Capture the cell that displays the provided text and extract its [X, Y] central coordinate. 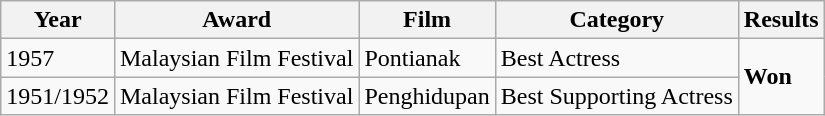
Won [781, 77]
Year [58, 20]
Film [427, 20]
Best Actress [616, 58]
Pontianak [427, 58]
Results [781, 20]
Category [616, 20]
Best Supporting Actress [616, 96]
Award [236, 20]
Penghidupan [427, 96]
1957 [58, 58]
1951/1952 [58, 96]
